Return the [x, y] coordinate for the center point of the cell that contains the specified text.  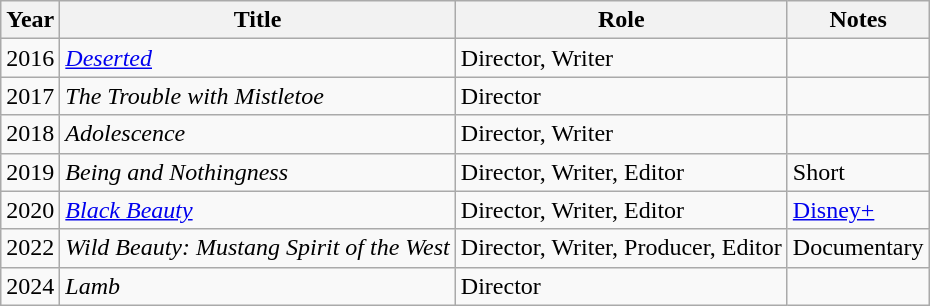
Title [258, 20]
Wild Beauty: Mustang Spirit of the West [258, 248]
Director, Writer, Producer, Editor [621, 248]
2018 [30, 134]
2024 [30, 286]
2017 [30, 96]
Lamb [258, 286]
2019 [30, 172]
Deserted [258, 58]
Short [858, 172]
Notes [858, 20]
Year [30, 20]
Black Beauty [258, 210]
Being and Nothingness [258, 172]
Role [621, 20]
2022 [30, 248]
Adolescence [258, 134]
Documentary [858, 248]
Disney+ [858, 210]
2020 [30, 210]
The Trouble with Mistletoe [258, 96]
2016 [30, 58]
